Identify which cell holds the provided text, then report its [x, y] central coordinate. 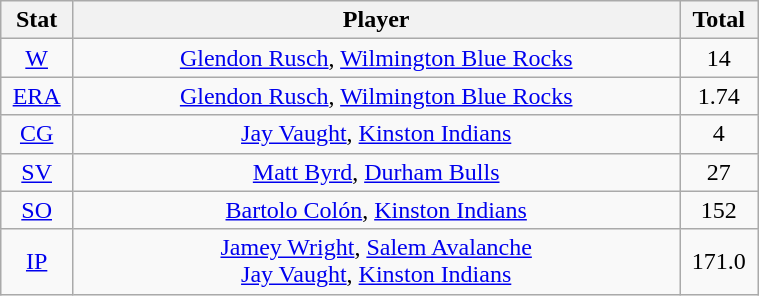
CG [37, 134]
Matt Byrd, Durham Bulls [376, 172]
Total [719, 20]
Player [376, 20]
14 [719, 58]
SV [37, 172]
Jay Vaught, Kinston Indians [376, 134]
1.74 [719, 96]
IP [37, 262]
SO [37, 210]
27 [719, 172]
171.0 [719, 262]
152 [719, 210]
Stat [37, 20]
ERA [37, 96]
W [37, 58]
4 [719, 134]
Jamey Wright, Salem Avalanche Jay Vaught, Kinston Indians [376, 262]
Bartolo Colón, Kinston Indians [376, 210]
